For the text-containing cell, return its midpoint in [X, Y] coordinate format. 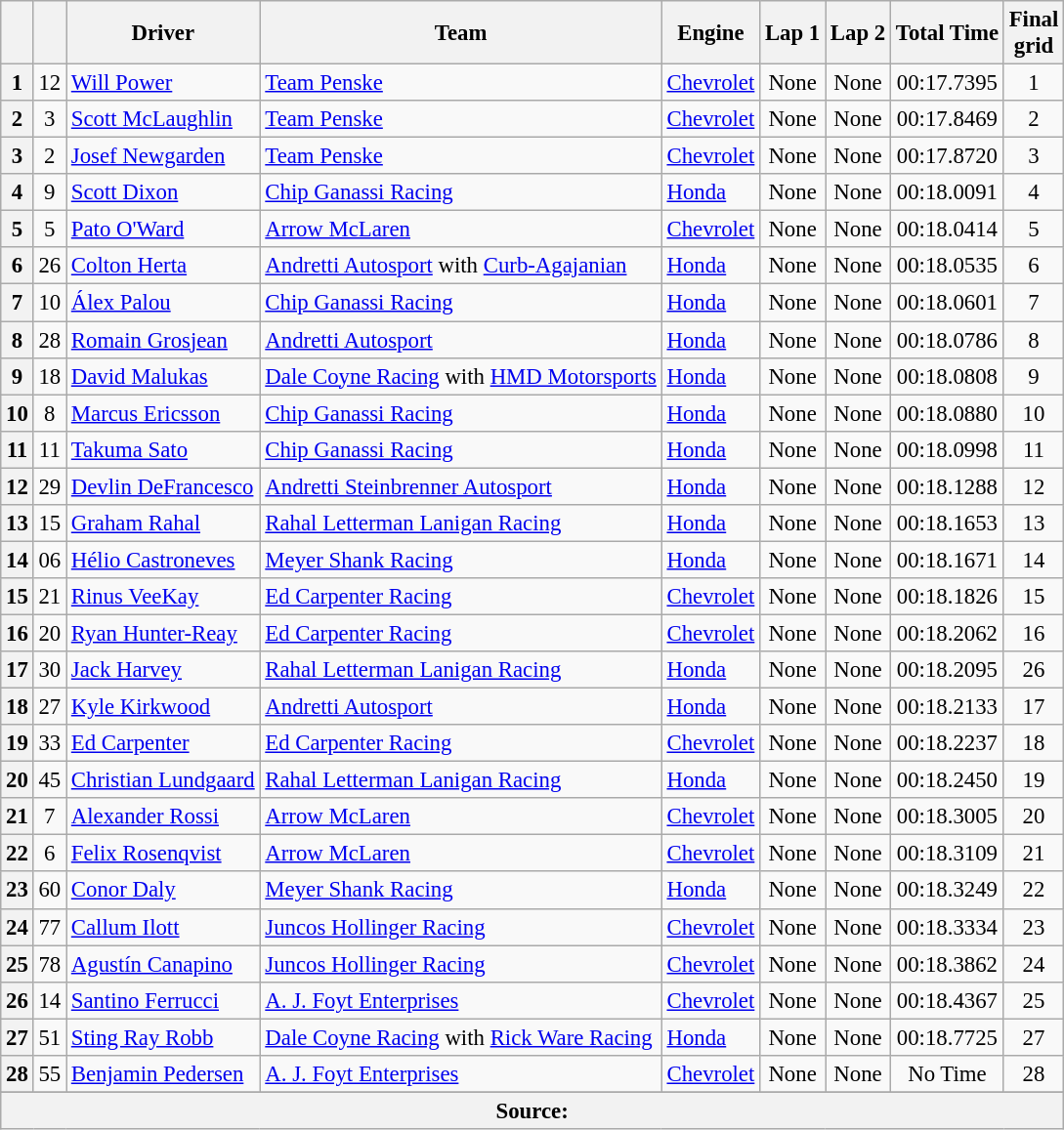
60 [49, 891]
David Malukas [164, 376]
00:18.2450 [947, 780]
00:18.0601 [947, 303]
00:18.1288 [947, 486]
Pato O'Ward [164, 230]
51 [49, 1037]
Devlin DeFrancesco [164, 486]
00:18.0808 [947, 376]
Driver [164, 33]
Ryan Hunter-Reay [164, 633]
Rinus VeeKay [164, 597]
00:18.3005 [947, 816]
06 [49, 560]
Source: [532, 1110]
Hélio Castroneves [164, 560]
00:18.0998 [947, 449]
Josef Newgarden [164, 156]
Finalgrid [1034, 33]
Graham Rahal [164, 523]
00:18.3109 [947, 854]
00:18.0091 [947, 192]
Andretti Autosport with Curb-Agajanian [461, 267]
Santino Ferrucci [164, 1000]
00:18.2095 [947, 670]
Takuma Sato [164, 449]
Agustín Canapino [164, 964]
33 [49, 743]
Colton Herta [164, 267]
00:18.0414 [947, 230]
No Time [947, 1074]
30 [49, 670]
Ed Carpenter [164, 743]
Will Power [164, 83]
Andretti Steinbrenner Autosport [461, 486]
Total Time [947, 33]
Scott McLaughlin [164, 119]
29 [49, 486]
00:18.7725 [947, 1037]
Lap 2 [858, 33]
Romain Grosjean [164, 340]
Team [461, 33]
00:17.7395 [947, 83]
00:17.8469 [947, 119]
Dale Coyne Racing with HMD Motorsports [461, 376]
00:18.0786 [947, 340]
Callum Ilott [164, 927]
Lap 1 [793, 33]
00:18.2133 [947, 707]
00:18.1671 [947, 560]
Kyle Kirkwood [164, 707]
55 [49, 1074]
Marcus Ericsson [164, 413]
Engine [710, 33]
Alexander Rossi [164, 816]
Álex Palou [164, 303]
00:18.0535 [947, 267]
00:18.0880 [947, 413]
78 [49, 964]
Felix Rosenqvist [164, 854]
00:18.3249 [947, 891]
Benjamin Pedersen [164, 1074]
Dale Coyne Racing with Rick Ware Racing [461, 1037]
00:18.1653 [947, 523]
00:18.4367 [947, 1000]
00:18.2062 [947, 633]
Scott Dixon [164, 192]
Jack Harvey [164, 670]
00:18.2237 [947, 743]
00:18.1826 [947, 597]
77 [49, 927]
00:18.3334 [947, 927]
00:17.8720 [947, 156]
Christian Lundgaard [164, 780]
Sting Ray Robb [164, 1037]
Conor Daly [164, 891]
00:18.3862 [947, 964]
45 [49, 780]
